Provide the (X, Y) coordinate of the cell's center where the given text is located.  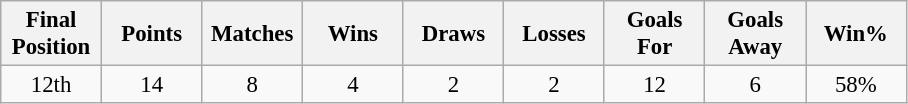
12 (654, 85)
12th (52, 85)
58% (856, 85)
6 (756, 85)
14 (152, 85)
Goals For (654, 34)
Points (152, 34)
Matches (252, 34)
Final Position (52, 34)
Draws (454, 34)
Wins (354, 34)
Win% (856, 34)
Losses (554, 34)
8 (252, 85)
4 (354, 85)
Goals Away (756, 34)
